Search for the cell housing the specified text and yield its [x, y] center coordinate. 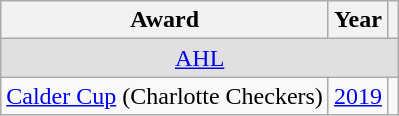
2019 [358, 96]
Calder Cup (Charlotte Checkers) [165, 96]
Award [165, 20]
Year [358, 20]
AHL [200, 58]
